Determine the [X, Y] coordinate at the center of the cell enclosing the given text.  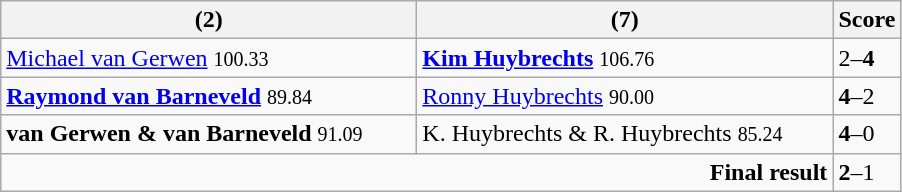
4–0 [867, 134]
4–2 [867, 96]
van Gerwen & van Barneveld 91.09 [209, 134]
(7) [625, 20]
Raymond van Barneveld 89.84 [209, 96]
Michael van Gerwen 100.33 [209, 58]
Ronny Huybrechts 90.00 [625, 96]
K. Huybrechts & R. Huybrechts 85.24 [625, 134]
2–1 [867, 172]
Kim Huybrechts 106.76 [625, 58]
2–4 [867, 58]
(2) [209, 20]
Score [867, 20]
Final result [417, 172]
